Scan for the cell matching the given text and deliver its (x, y) coordinate at center. 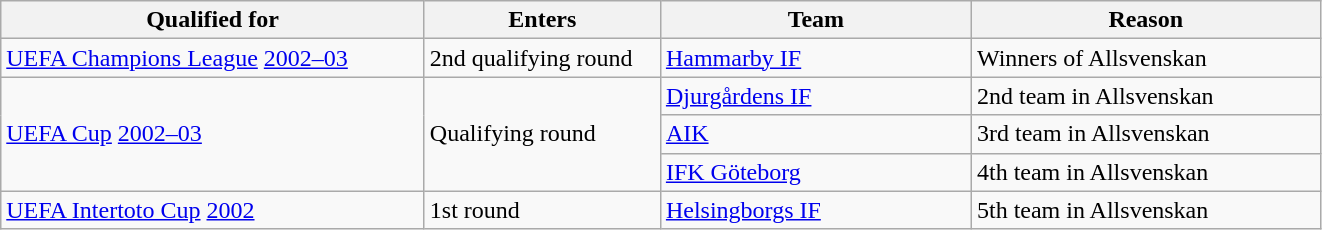
Qualifying round (542, 134)
3rd team in Allsvenskan (1146, 134)
4th team in Allsvenskan (1146, 172)
Djurgårdens IF (816, 96)
2nd qualifying round (542, 58)
IFK Göteborg (816, 172)
2nd team in Allsvenskan (1146, 96)
Reason (1146, 20)
UEFA Cup 2002–03 (213, 134)
UEFA Champions League 2002–03 (213, 58)
Team (816, 20)
Qualified for (213, 20)
1st round (542, 210)
Winners of Allsvenskan (1146, 58)
Enters (542, 20)
Helsingborgs IF (816, 210)
Hammarby IF (816, 58)
UEFA Intertoto Cup 2002 (213, 210)
5th team in Allsvenskan (1146, 210)
AIK (816, 134)
